Extract the [x, y] coordinate from the center of the cell holding the provided text.  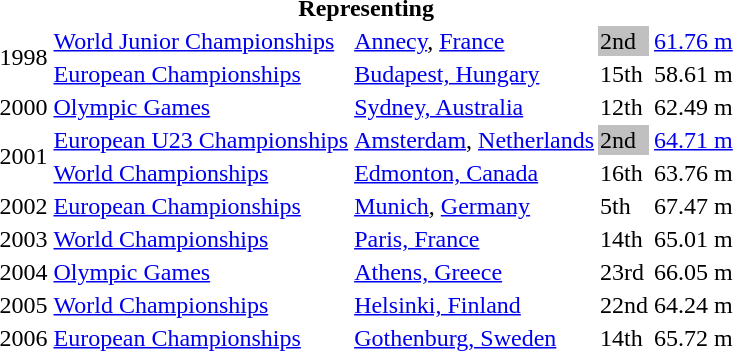
23rd [624, 272]
European U23 Championships [201, 140]
Munich, Germany [474, 206]
12th [624, 107]
5th [624, 206]
15th [624, 74]
Annecy, France [474, 41]
Amsterdam, Netherlands [474, 140]
Sydney, Australia [474, 107]
22nd [624, 305]
14th [624, 239]
Edmonton, Canada [474, 173]
World Junior Championships [201, 41]
16th [624, 173]
Athens, Greece [474, 272]
Budapest, Hungary [474, 74]
Paris, France [474, 239]
Helsinki, Finland [474, 305]
